Detect which cell encompasses the target text, then output its [x, y] center coordinate. 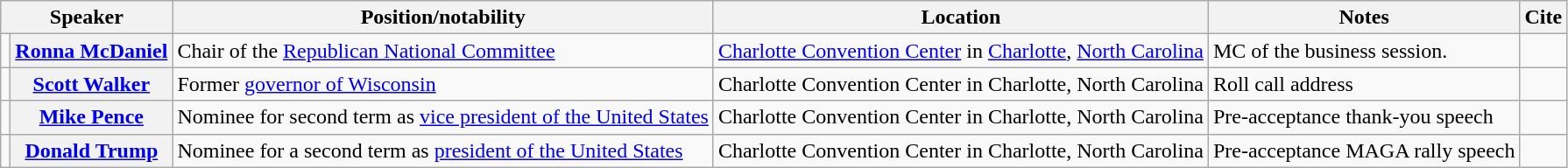
Notes [1364, 17]
Scott Walker [91, 84]
Donald Trump [91, 150]
Speaker [87, 17]
Chair of the Republican National Committee [443, 51]
Mike Pence [91, 117]
Former governor of Wisconsin [443, 84]
MC of the business session. [1364, 51]
Pre-acceptance MAGA rally speech [1364, 150]
Ronna McDaniel [91, 51]
Pre-acceptance thank-you speech [1364, 117]
Nominee for a second term as president of the United States [443, 150]
Nominee for second term as vice president of the United States [443, 117]
Roll call address [1364, 84]
Location [960, 17]
Cite [1543, 17]
Position/notability [443, 17]
